Output the [X, Y] coordinate of the center of the cell containing the given text.  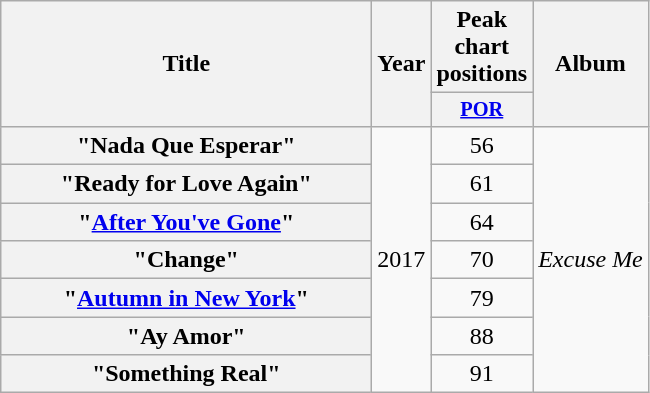
64 [482, 222]
"Ready for Love Again" [186, 184]
88 [482, 336]
POR [482, 110]
2017 [402, 259]
"Nada Que Esperar" [186, 145]
"Something Real" [186, 374]
70 [482, 260]
56 [482, 145]
79 [482, 298]
"Change" [186, 260]
Year [402, 64]
Title [186, 64]
Peak chart positions [482, 47]
"Ay Amor" [186, 336]
Excuse Me [591, 259]
"After You've Gone" [186, 222]
61 [482, 184]
Album [591, 64]
"Autumn in New York" [186, 298]
91 [482, 374]
